Pinpoint the cell where the given text exists, returning its (X, Y) midpoint coordinate. 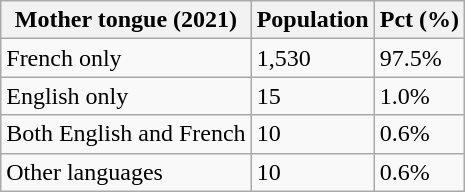
15 (312, 96)
97.5% (419, 58)
English only (126, 96)
Other languages (126, 172)
1.0% (419, 96)
Pct (%) (419, 20)
1,530 (312, 58)
Both English and French (126, 134)
Population (312, 20)
French only (126, 58)
Mother tongue (2021) (126, 20)
